Scan for the cell matching the given text and deliver its [X, Y] coordinate at center. 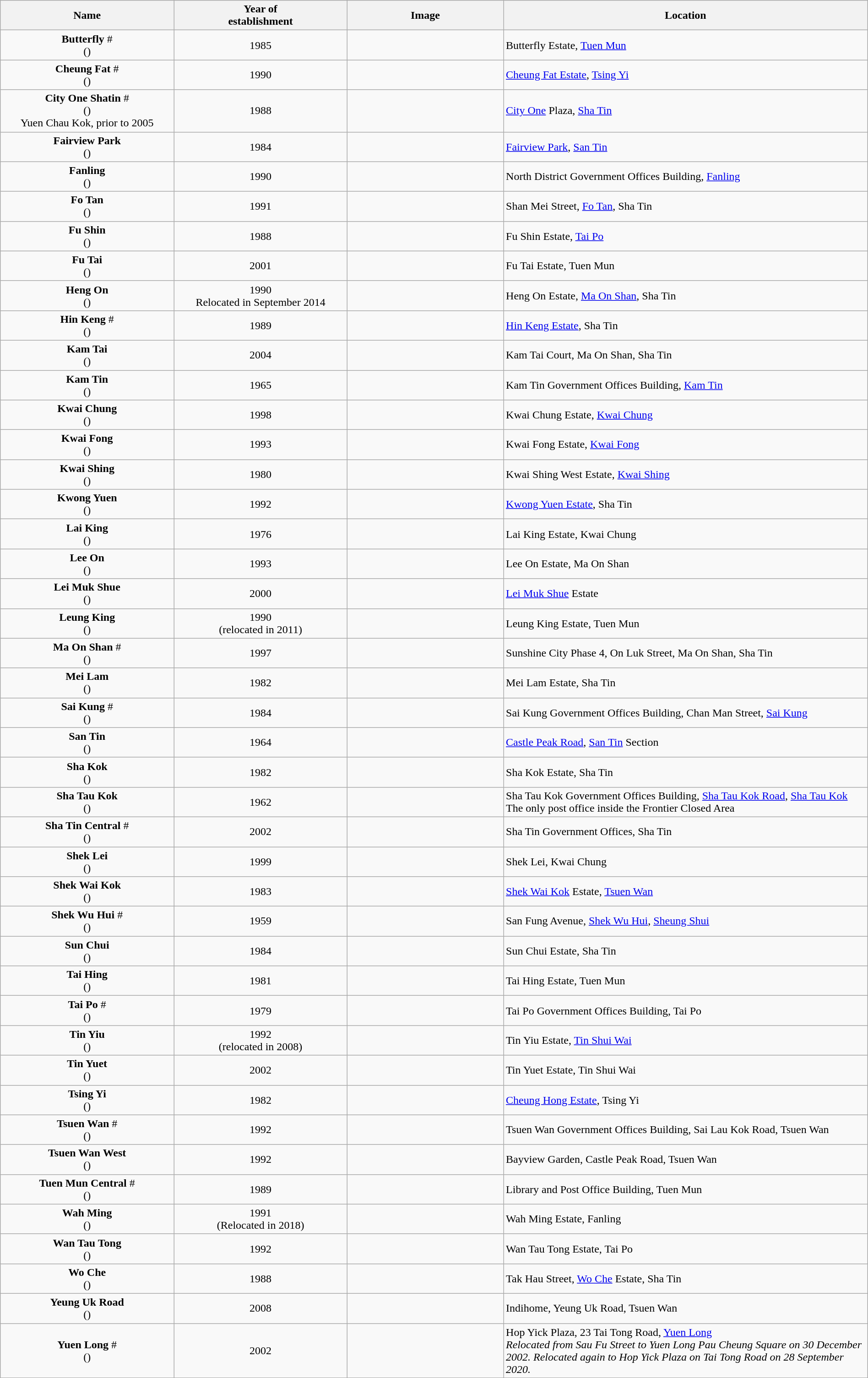
Kam Tai Court, Ma On Shan, Sha Tin [686, 355]
Mei Lam Estate, Sha Tin [686, 683]
Wah Ming Estate, Fanling [686, 1219]
Lee On() [87, 564]
Ma On Shan #() [87, 653]
2000 [261, 593]
1983 [261, 892]
1990Relocated in September 2014 [261, 296]
Fairview Park() [87, 146]
Tin Yuet() [87, 1070]
Sai Kung #() [87, 712]
Hin Keng #() [87, 325]
North District Government Offices Building, Fanling [686, 177]
Tuen Mun Central #() [87, 1189]
2004 [261, 355]
1964 [261, 743]
Tsuen Wan #() [87, 1130]
1991 [261, 206]
Castle Peak Road, San Tin Section [686, 743]
San Fung Avenue, Shek Wu Hui, Sheung Shui [686, 921]
Name [87, 16]
Wan Tau Tong Estate, Tai Po [686, 1249]
Leung King Estate, Tuen Mun [686, 624]
Heng On() [87, 296]
1992(relocated in 2008) [261, 1040]
City One Plaza, Sha Tin [686, 111]
Lai King Estate, Kwai Chung [686, 534]
Kwong Yuen Estate, Sha Tin [686, 505]
1991(Relocated in 2018) [261, 1219]
Sun Chui() [87, 951]
Yuen Long #() [87, 1351]
City One Shatin #()Yuen Chau Kok, prior to 2005 [87, 111]
1999 [261, 862]
Tak Hau Street, Wo Che Estate, Sha Tin [686, 1278]
Leung King() [87, 624]
1997 [261, 653]
Kam Tin() [87, 385]
Kwai Chung Estate, Kwai Chung [686, 415]
Heng On Estate, Ma On Shan, Sha Tin [686, 296]
2001 [261, 266]
Cheung Fat Estate, Tsing Yi [686, 75]
1980 [261, 474]
Hin Keng Estate, Sha Tin [686, 325]
1998 [261, 415]
Kwai Shing West Estate, Kwai Shing [686, 474]
Sha Kok Estate, Sha Tin [686, 772]
Kwai Fong() [87, 445]
Tin Yiu Estate, Tin Shui Wai [686, 1040]
Kwai Shing() [87, 474]
Shek Lei, Kwai Chung [686, 862]
1985 [261, 45]
Sha Tin Central #() [87, 831]
2008 [261, 1308]
Kam Tai() [87, 355]
1976 [261, 534]
Wo Che() [87, 1278]
Shek Wai Kok() [87, 892]
Fu Shin() [87, 236]
Kwong Yuen() [87, 505]
Sunshine City Phase 4, On Luk Street, Ma On Shan, Sha Tin [686, 653]
1990(relocated in 2011) [261, 624]
Location [686, 16]
Sha Tau Kok() [87, 802]
Tai Po Government Offices Building, Tai Po [686, 1011]
1962 [261, 802]
Wah Ming() [87, 1219]
Shek Wu Hui #() [87, 921]
Library and Post Office Building, Tuen Mun [686, 1189]
1959 [261, 921]
Tai Hing() [87, 981]
Shek Wai Kok Estate, Tsuen Wan [686, 892]
Lei Muk Shue() [87, 593]
Image [426, 16]
Tai Hing Estate, Tuen Mun [686, 981]
Wan Tau Tong() [87, 1249]
San Tin() [87, 743]
Fu Tai() [87, 266]
Fo Tan() [87, 206]
Tin Yuet Estate, Tin Shui Wai [686, 1070]
Fu Tai Estate, Tuen Mun [686, 266]
1981 [261, 981]
Bayview Garden, Castle Peak Road, Tsuen Wan [686, 1159]
Kwai Fong Estate, Kwai Fong [686, 445]
Tsuen Wan Government Offices Building, Sai Lau Kok Road, Tsuen Wan [686, 1130]
Shek Lei() [87, 862]
Butterfly #() [87, 45]
Shan Mei Street, Fo Tan, Sha Tin [686, 206]
Fu Shin Estate, Tai Po [686, 236]
Tsing Yi() [87, 1100]
Butterfly Estate, Tuen Mun [686, 45]
1979 [261, 1011]
Fairview Park, San Tin [686, 146]
Sha Tau Kok Government Offices Building, Sha Tau Kok Road, Sha Tau KokThe only post office inside the Frontier Closed Area [686, 802]
1965 [261, 385]
Fanling() [87, 177]
Sun Chui Estate, Sha Tin [686, 951]
Cheung Hong Estate, Tsing Yi [686, 1100]
Lee On Estate, Ma On Shan [686, 564]
Indihome, Yeung Uk Road, Tsuen Wan [686, 1308]
Yeung Uk Road() [87, 1308]
Year ofestablishment [261, 16]
Tai Po #() [87, 1011]
Kwai Chung() [87, 415]
Lei Muk Shue Estate [686, 593]
Sha Kok() [87, 772]
Sai Kung Government Offices Building, Chan Man Street, Sai Kung [686, 712]
Sha Tin Government Offices, Sha Tin [686, 831]
Kam Tin Government Offices Building, Kam Tin [686, 385]
Tsuen Wan West() [87, 1159]
Lai King() [87, 534]
Tin Yiu() [87, 1040]
Cheung Fat #() [87, 75]
Mei Lam() [87, 683]
